Output the (x, y) coordinate of the center of the cell containing the given text.  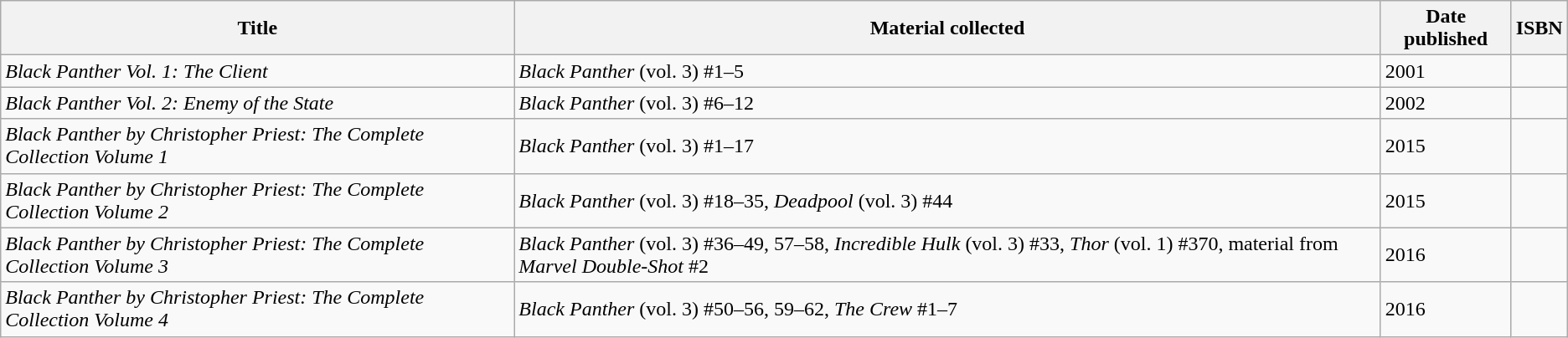
2001 (1446, 71)
ISBN (1540, 28)
Black Panther (vol. 3) #1–5 (947, 71)
Black Panther by Christopher Priest: The Complete Collection Volume 2 (258, 201)
Title (258, 28)
Black Panther (vol. 3) #50–56, 59–62, The Crew #1–7 (947, 310)
Material collected (947, 28)
Black Panther (vol. 3) #36–49, 57–58, Incredible Hulk (vol. 3) #33, Thor (vol. 1) #370, material from Marvel Double-Shot #2 (947, 254)
Black Panther by Christopher Priest: The Complete Collection Volume 1 (258, 146)
Black Panther Vol. 2: Enemy of the State (258, 103)
Black Panther Vol. 1: The Client (258, 71)
Black Panther (vol. 3) #1–17 (947, 146)
2002 (1446, 103)
Black Panther (vol. 3) #18–35, Deadpool (vol. 3) #44 (947, 201)
Date published (1446, 28)
Black Panther by Christopher Priest: The Complete Collection Volume 4 (258, 310)
Black Panther (vol. 3) #6–12 (947, 103)
Black Panther by Christopher Priest: The Complete Collection Volume 3 (258, 254)
